Return (x, y) of the center of cell containing provided text 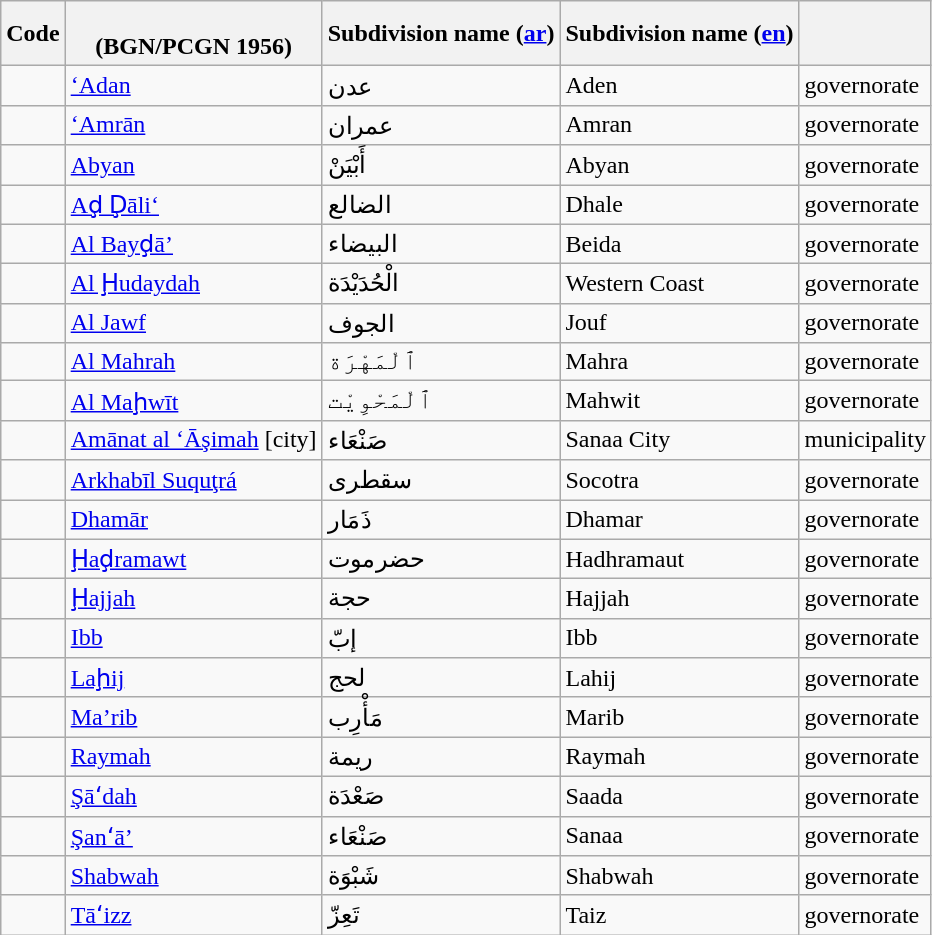
تَعِزّ (441, 915)
Subdivision name (ar) (441, 34)
‘Adan (194, 86)
Tāʻizz (194, 915)
Saada (680, 796)
إبّ (441, 638)
Mahwit (680, 401)
Aḑ Ḑāli‘ (194, 204)
حجة (441, 599)
شَبْوَة (441, 876)
Taiz (680, 915)
Al Maḩwīt (194, 401)
أَبْيَنْ (441, 165)
الجوف (441, 323)
عدن (441, 86)
Sanaa City (680, 440)
‘Amrān (194, 125)
سقطرى (441, 480)
Amānat al ‘Āşimah [city] (194, 440)
Şāʻdah (194, 796)
Şanʻā’ (194, 836)
Sanaa (680, 836)
Ḩaḑramawt (194, 559)
Al Jawf (194, 323)
Arkhabīl Suquţrá (194, 480)
Dhamar (680, 520)
Ḩajjah (194, 599)
عمران (441, 125)
الْحُدَيْدَة (441, 284)
Subdivision name (en) (680, 34)
Jouf (680, 323)
Al Bayḑā’ (194, 244)
Beida (680, 244)
صَعْدَة (441, 796)
حضرموت (441, 559)
ذَمَار (441, 520)
Marib (680, 717)
Socotra (680, 480)
Laḩij (194, 678)
مَأْرِب (441, 717)
Dhamār (194, 520)
لحج (441, 678)
(BGN/PCGN 1956) (194, 34)
Al Mahrah (194, 362)
ريمة (441, 757)
البيضاء (441, 244)
Ma’rib (194, 717)
Western Coast (680, 284)
Hadhramaut (680, 559)
municipality (865, 440)
الضالع (441, 204)
Lahij (680, 678)
ٱلْمَحْوِيْت (441, 401)
Aden (680, 86)
Hajjah (680, 599)
Mahra (680, 362)
Dhale (680, 204)
Code (33, 34)
Amran (680, 125)
Al Ḩudaydah (194, 284)
ٱلْمَهْرَة (441, 362)
